Pinpoint the cell where the given text exists, returning its [x, y] midpoint coordinate. 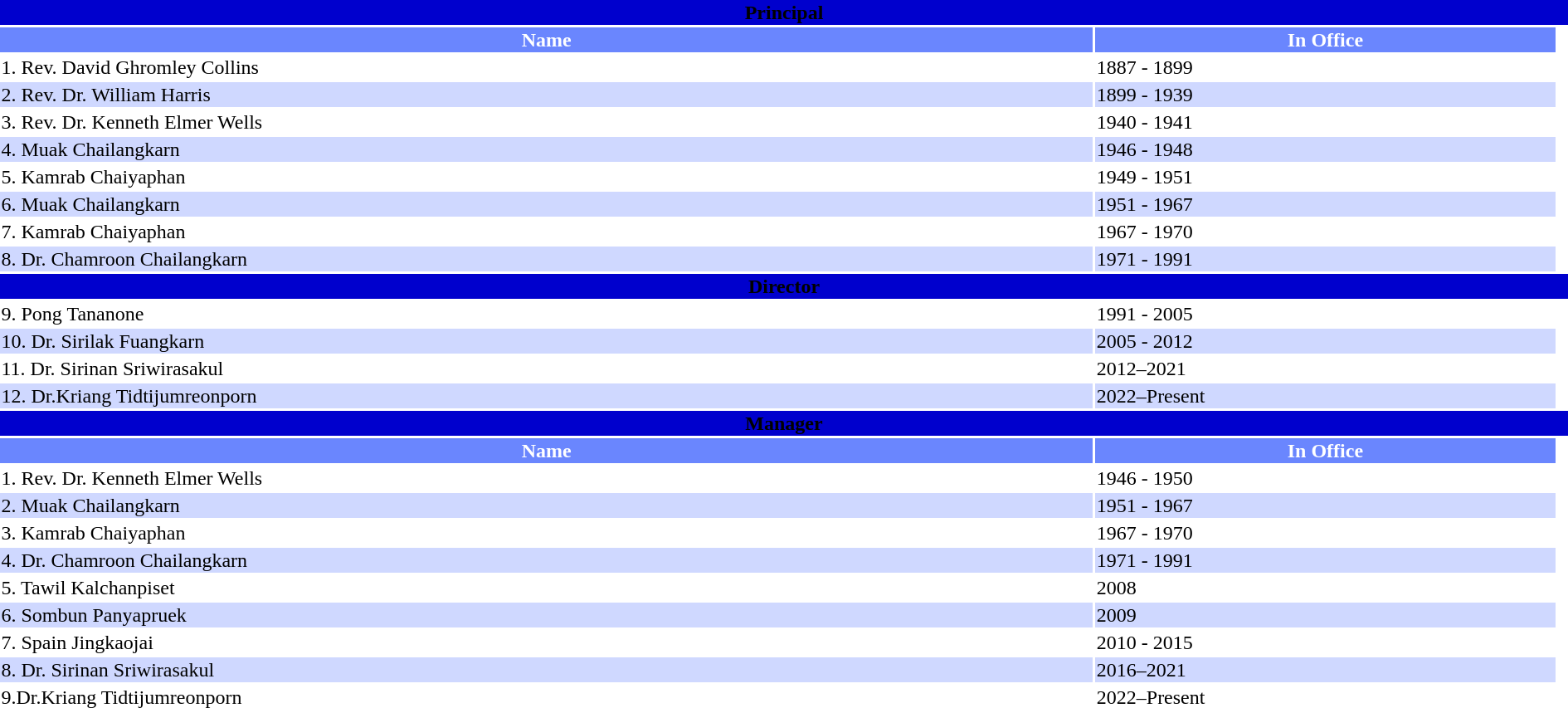
8. Dr. Chamroon Chailangkarn [546, 259]
2. Rev. Dr. William Harris [546, 95]
10. Dr. Sirilak Fuangkarn [546, 341]
1946 - 1948 [1325, 149]
4. Dr. Chamroon Chailangkarn [546, 560]
12. Dr.Kriang Tidtijumreonporn [546, 396]
8. Dr. Sirinan Sriwirasakul [546, 670]
5. Tawil Kalchanpiset [546, 588]
2009 [1325, 615]
2005 - 2012 [1325, 341]
1. Rev. David Ghromley Collins [546, 67]
7. Kamrab Chaiyaphan [546, 232]
1949 - 1951 [1325, 177]
4. Muak Chailangkarn [546, 149]
Director [784, 286]
1899 - 1939 [1325, 95]
1991 - 2005 [1325, 314]
2. Muak Chailangkarn [546, 505]
3. Kamrab Chaiyaphan [546, 533]
5. Kamrab Chaiyaphan [546, 177]
2016–2021 [1325, 670]
Manager [784, 423]
9. Pong Tananone [546, 314]
2022–Present [1325, 396]
6. Muak Chailangkarn [546, 204]
1. Rev. Dr. Kenneth Elmer Wells [546, 478]
1887 - 1899 [1325, 67]
2008 [1325, 588]
Principal [784, 12]
1946 - 1950 [1325, 478]
11. Dr. Sirinan Sriwirasakul [546, 369]
3. Rev. Dr. Kenneth Elmer Wells [546, 122]
6. Sombun Panyapruek [546, 615]
1940 - 1941 [1325, 122]
2010 - 2015 [1325, 642]
2012–2021 [1325, 369]
7. Spain Jingkaojai [546, 642]
